Detect which cell encompasses the target text, then output its (x, y) center coordinate. 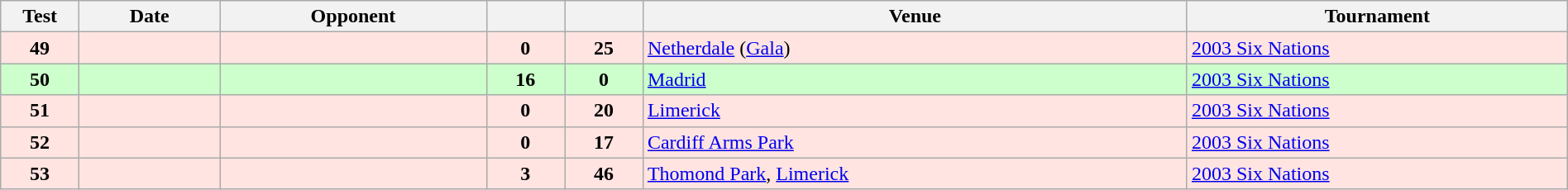
17 (604, 142)
16 (526, 79)
20 (604, 111)
Netherdale (Gala) (915, 48)
Test (40, 17)
Cardiff Arms Park (915, 142)
Opponent (353, 17)
49 (40, 48)
50 (40, 79)
53 (40, 173)
Madrid (915, 79)
Date (149, 17)
51 (40, 111)
Limerick (915, 111)
52 (40, 142)
Tournament (1377, 17)
Venue (915, 17)
46 (604, 173)
25 (604, 48)
Thomond Park, Limerick (915, 173)
3 (526, 173)
